Extract the [x, y] coordinate from the center of the cell holding the provided text.  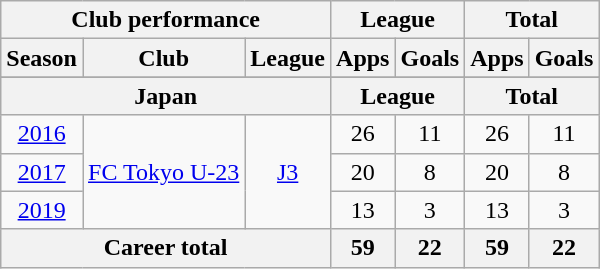
Career total [166, 248]
FC Tokyo U-23 [163, 172]
Japan [166, 96]
Season [42, 58]
2016 [42, 134]
Club [163, 58]
Club performance [166, 20]
2019 [42, 210]
2017 [42, 172]
J3 [288, 172]
